Return the (X, Y) coordinate for the center point of the cell that contains the specified text.  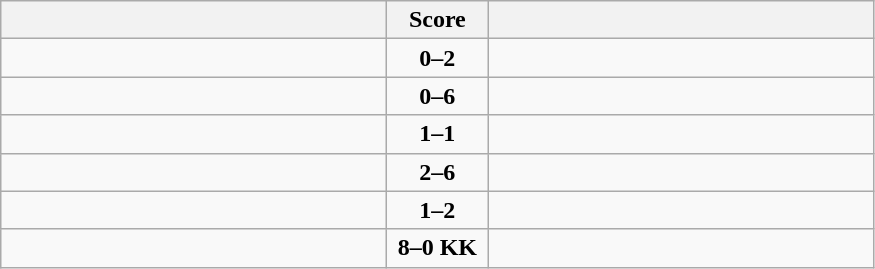
Score (438, 20)
1–2 (438, 210)
8–0 KK (438, 248)
1–1 (438, 134)
2–6 (438, 172)
0–6 (438, 96)
0–2 (438, 58)
